Search for the cell housing the specified text and yield its [x, y] center coordinate. 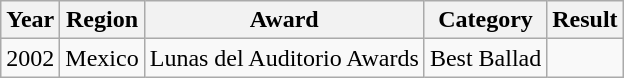
Best Ballad [485, 58]
Year [30, 20]
Award [284, 20]
2002 [30, 58]
Lunas del Auditorio Awards [284, 58]
Mexico [102, 58]
Category [485, 20]
Region [102, 20]
Result [585, 20]
